Find where the given text appears and provide that cell's center as (X, Y) coordinate. 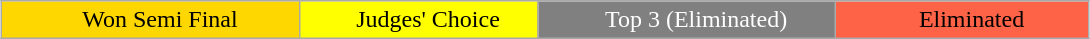
Top 3 (Eliminated) (687, 20)
Judges' Choice (418, 20)
Eliminated (962, 20)
Won Semi Final (150, 20)
